From the cell containing the given text, extract its center point as [X, Y] coordinate. 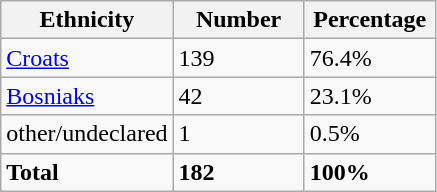
Percentage [370, 20]
other/undeclared [87, 134]
Croats [87, 58]
Bosniaks [87, 96]
42 [238, 96]
Number [238, 20]
100% [370, 172]
76.4% [370, 58]
139 [238, 58]
Ethnicity [87, 20]
23.1% [370, 96]
1 [238, 134]
0.5% [370, 134]
Total [87, 172]
182 [238, 172]
